Capture the cell that displays the provided text and extract its [x, y] central coordinate. 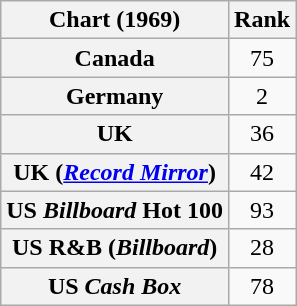
US Billboard Hot 100 [115, 210]
2 [262, 96]
42 [262, 172]
US Cash Box [115, 286]
Germany [115, 96]
UK (Record Mirror) [115, 172]
36 [262, 134]
UK [115, 134]
Rank [262, 20]
93 [262, 210]
28 [262, 248]
Chart (1969) [115, 20]
75 [262, 58]
Canada [115, 58]
US R&B (Billboard) [115, 248]
78 [262, 286]
